Return the (x, y) coordinate for the center point of the cell that contains the specified text.  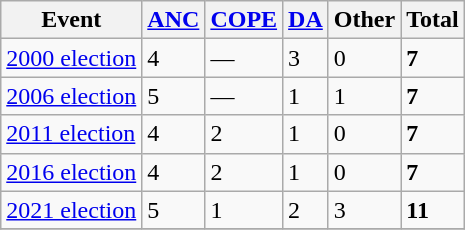
Other (364, 20)
2006 election (72, 96)
2000 election (72, 58)
2016 election (72, 172)
DA (306, 20)
Total (433, 20)
Event (72, 20)
11 (433, 210)
2011 election (72, 134)
ANC (174, 20)
COPE (244, 20)
2021 election (72, 210)
